Output the (x, y) coordinate of the center of the cell containing the given text.  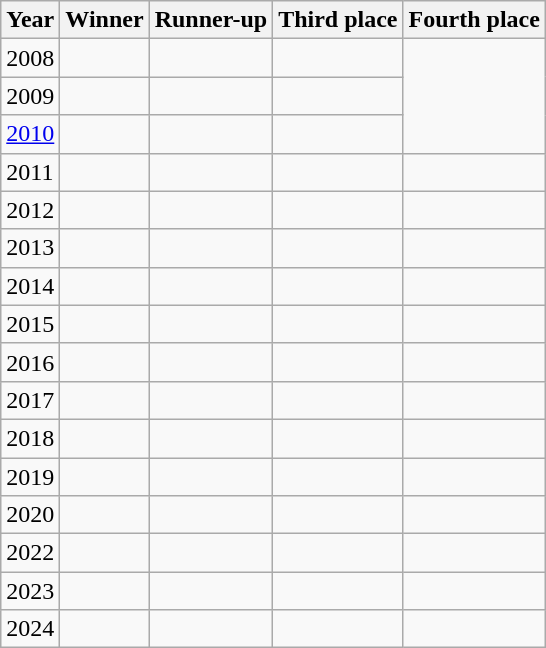
2018 (30, 438)
2011 (30, 172)
2009 (30, 96)
2014 (30, 286)
2019 (30, 477)
Year (30, 20)
Winner (104, 20)
2020 (30, 515)
2016 (30, 362)
2023 (30, 591)
2008 (30, 58)
2017 (30, 400)
Fourth place (474, 20)
Third place (338, 20)
2015 (30, 324)
2024 (30, 629)
2022 (30, 553)
2012 (30, 210)
Runner-up (211, 20)
2013 (30, 248)
2010 (30, 134)
